From the cell containing the given text, extract its center point as [x, y] coordinate. 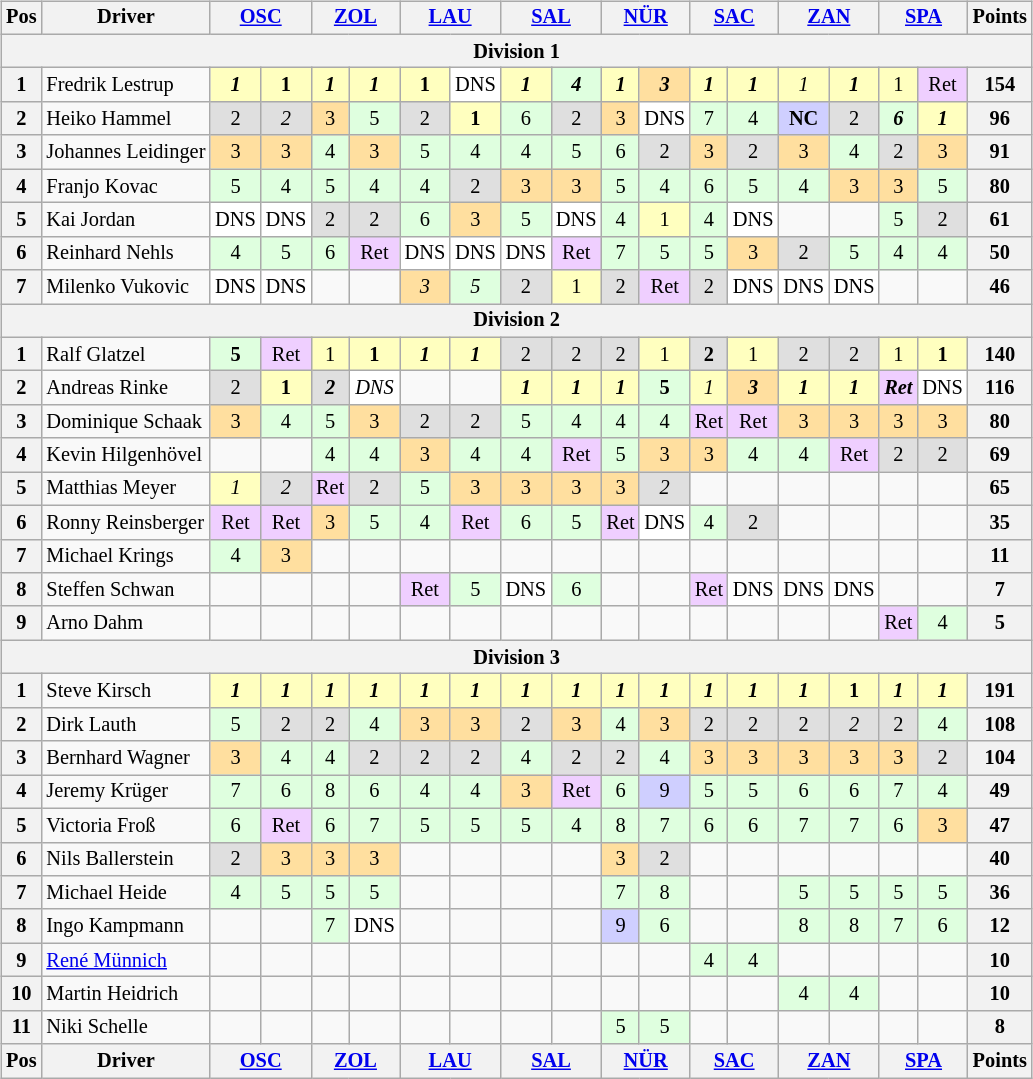
Matthias Meyer [126, 489]
65 [1000, 489]
Dominique Schaak [126, 422]
Division 2 [516, 321]
Steffen Schwan [126, 590]
Bernhard Wagner [126, 758]
35 [1000, 522]
Arno Dahm [126, 623]
191 [1000, 691]
Kai Jordan [126, 220]
69 [1000, 455]
René Münnich [126, 960]
116 [1000, 388]
Victoria Froß [126, 825]
91 [1000, 152]
108 [1000, 724]
Ronny Reinsberger [126, 522]
Reinhard Nehls [126, 253]
96 [1000, 119]
47 [1000, 825]
36 [1000, 893]
Nils Ballerstein [126, 859]
Martin Heidrich [126, 994]
Steve Kirsch [126, 691]
Michael Heide [126, 893]
154 [1000, 85]
40 [1000, 859]
NC [803, 119]
Niki Schelle [126, 1027]
49 [1000, 792]
Milenko Vukovic [126, 287]
Michael Krings [126, 556]
Heiko Hammel [126, 119]
Franjo Kovac [126, 186]
12 [1000, 926]
Kevin Hilgenhövel [126, 455]
Johannes Leidinger [126, 152]
46 [1000, 287]
104 [1000, 758]
Fredrik Lestrup [126, 85]
Ingo Kampmann [126, 926]
Jeremy Krüger [126, 792]
Ralf Glatzel [126, 354]
61 [1000, 220]
Division 3 [516, 657]
50 [1000, 253]
Division 1 [516, 51]
140 [1000, 354]
Dirk Lauth [126, 724]
Andreas Rinke [126, 388]
